From the cell containing the given text, extract its center point as (X, Y) coordinate. 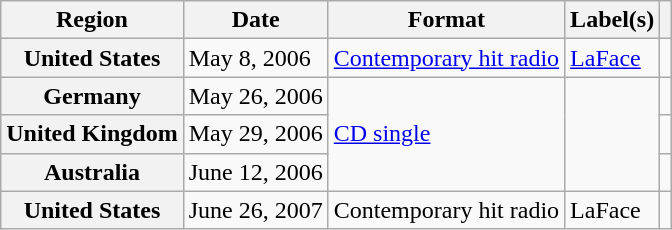
June 12, 2006 (256, 172)
Australia (92, 172)
Format (446, 20)
Date (256, 20)
CD single (446, 134)
May 8, 2006 (256, 58)
United Kingdom (92, 134)
Region (92, 20)
May 29, 2006 (256, 134)
Label(s) (612, 20)
Germany (92, 96)
May 26, 2006 (256, 96)
June 26, 2007 (256, 210)
